Return the (x, y) coordinate for the center point of the cell that contains the specified text.  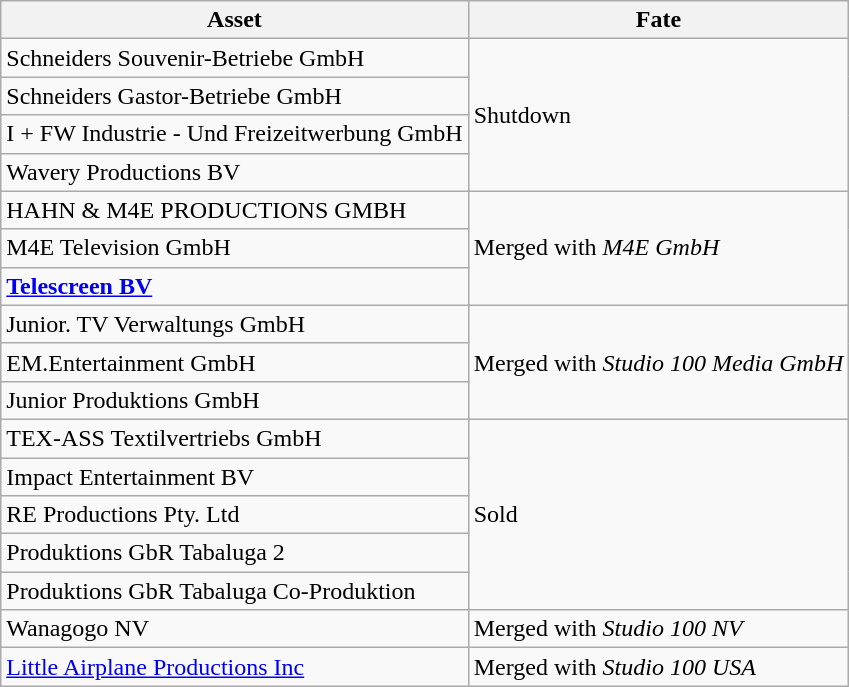
Impact Entertainment BV (234, 477)
Little Airplane Productions Inc (234, 667)
Merged with Studio 100 Media GmbH (658, 362)
Merged with M4E GmbH (658, 248)
Shutdown (658, 115)
RE Productions Pty. Ltd (234, 515)
Merged with Studio 100 NV (658, 629)
Telescreen BV (234, 286)
HAHN & M4E PRODUCTIONS GMBH (234, 210)
EM.Entertainment GmbH (234, 362)
Sold (658, 514)
Junior Produktions GmbH (234, 400)
Produktions GbR Tabaluga 2 (234, 553)
Produktions GbR Tabaluga Co-Produktion (234, 591)
Asset (234, 20)
TEX-ASS Textilvertriebs GmbH (234, 438)
Wavery Productions BV (234, 172)
Wanagogo NV (234, 629)
I + FW Industrie - Und Freizeitwerbung GmbH (234, 134)
Merged with Studio 100 USA (658, 667)
Schneiders Gastor-Betriebe GmbH (234, 96)
M4E Television GmbH (234, 248)
Fate (658, 20)
Junior. TV Verwaltungs GmbH (234, 324)
Schneiders Souvenir-Betriebe GmbH (234, 58)
